Scan for the cell matching the given text and deliver its (X, Y) coordinate at center. 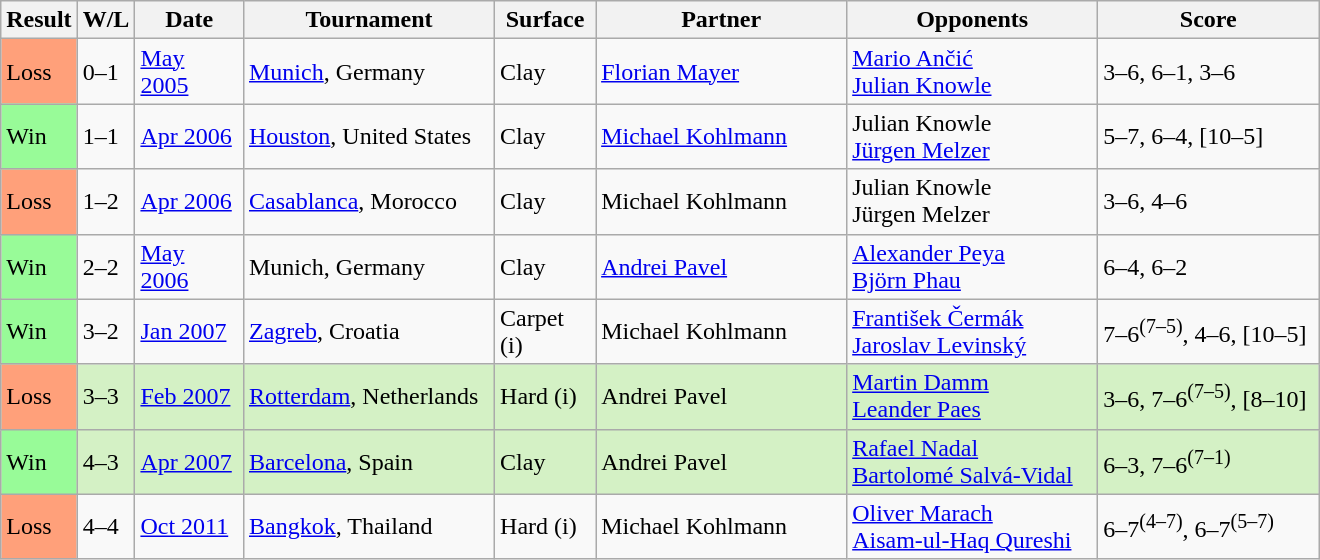
1–2 (106, 202)
Apr 2007 (190, 462)
3–6, 4–6 (1208, 202)
Jan 2007 (190, 332)
Oct 2011 (190, 526)
Zagreb, Croatia (368, 332)
W/L (106, 20)
Florian Mayer (722, 72)
Rotterdam, Netherlands (368, 396)
Rafael Nadal Bartolomé Salvá-Vidal (972, 462)
Date (190, 20)
3–6, 7–6(7–5), [8–10] (1208, 396)
Feb 2007 (190, 396)
Bangkok, Thailand (368, 526)
5–7, 6–4, [10–5] (1208, 136)
Score (1208, 20)
6–3, 7–6(7–1) (1208, 462)
7–6(7–5), 4–6, [10–5] (1208, 332)
3–3 (106, 396)
1–1 (106, 136)
Oliver Marach Aisam-ul-Haq Qureshi (972, 526)
Alexander Peya Björn Phau (972, 266)
Barcelona, Spain (368, 462)
2–2 (106, 266)
Result (39, 20)
Tournament (368, 20)
Mario Ančić Julian Knowle (972, 72)
Surface (546, 20)
František Čermák Jaroslav Levinský (972, 332)
6–4, 6–2 (1208, 266)
4–3 (106, 462)
3–2 (106, 332)
May 2005 (190, 72)
Carpet (i) (546, 332)
Martin Damm Leander Paes (972, 396)
3–6, 6–1, 3–6 (1208, 72)
Partner (722, 20)
Opponents (972, 20)
0–1 (106, 72)
Casablanca, Morocco (368, 202)
Houston, United States (368, 136)
May 2006 (190, 266)
4–4 (106, 526)
6–7(4–7), 6–7(5–7) (1208, 526)
